Detect which cell encompasses the target text, then output its [x, y] center coordinate. 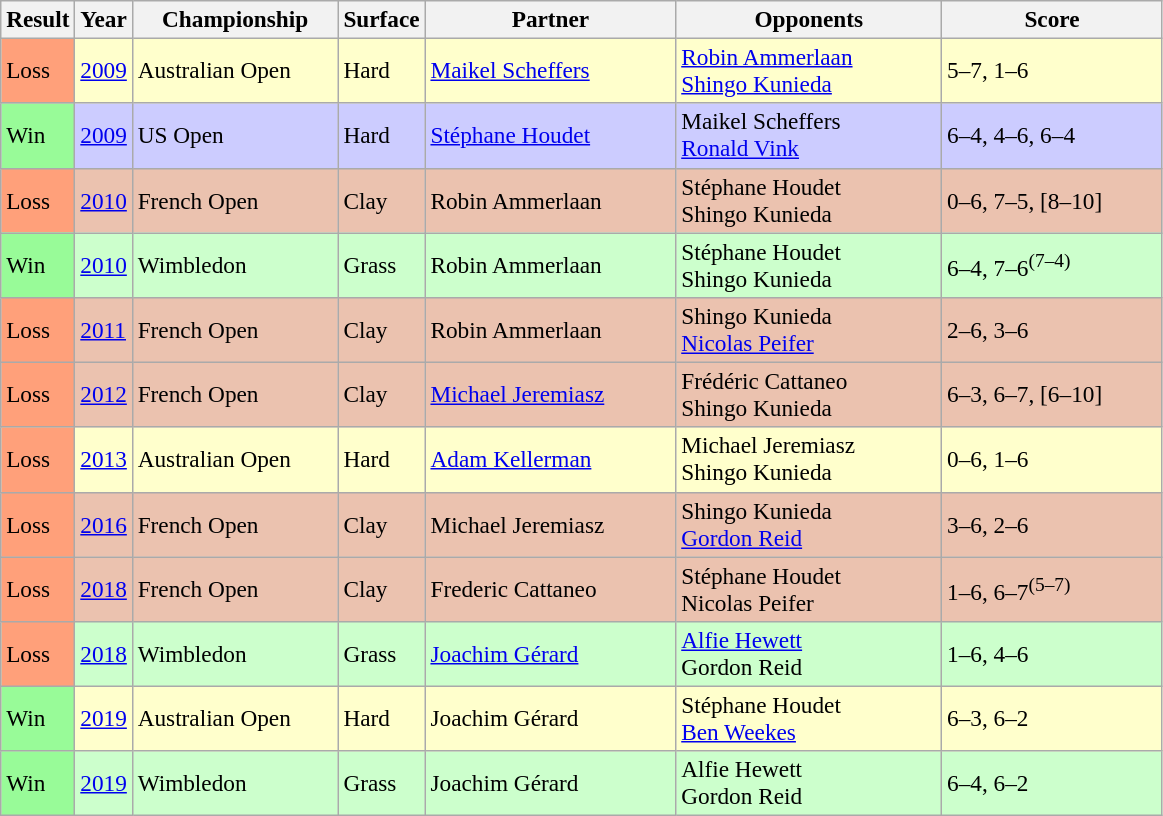
2011 [104, 330]
Frédéric Cattaneo Shingo Kunieda [809, 394]
Partner [550, 19]
Robin Ammerlaan Shingo Kunieda [809, 70]
Shingo Kunieda Nicolas Peifer [809, 330]
5–7, 1–6 [1052, 70]
Stéphane Houdet [550, 136]
Opponents [809, 19]
Shingo Kunieda Gordon Reid [809, 524]
2012 [104, 394]
1–6, 6–7(5–7) [1052, 588]
Score [1052, 19]
2016 [104, 524]
0–6, 1–6 [1052, 460]
6–3, 6–7, [6–10] [1052, 394]
Adam Kellerman [550, 460]
Maikel Scheffers Ronald Vink [809, 136]
Stéphane Houdet Nicolas Peifer [809, 588]
2–6, 3–6 [1052, 330]
6–4, 6–2 [1052, 784]
Result [38, 19]
Maikel Scheffers [550, 70]
6–3, 6–2 [1052, 718]
3–6, 2–6 [1052, 524]
Championship [235, 19]
1–6, 4–6 [1052, 654]
US Open [235, 136]
2013 [104, 460]
Year [104, 19]
Surface [382, 19]
Stéphane Houdet Ben Weekes [809, 718]
0–6, 7–5, [8–10] [1052, 200]
6–4, 4–6, 6–4 [1052, 136]
Frederic Cattaneo [550, 588]
Michael Jeremiasz Shingo Kunieda [809, 460]
6–4, 7–6(7–4) [1052, 264]
